Scan for the cell matching the given text and deliver its [X, Y] coordinate at center. 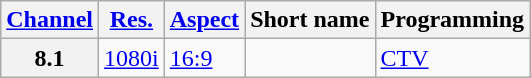
16:9 [204, 58]
Channel [50, 20]
Short name [310, 20]
Aspect [204, 20]
Res. [132, 20]
1080i [132, 58]
8.1 [50, 58]
CTV [452, 58]
Programming [452, 20]
